Output the [X, Y] coordinate of the center of the cell containing the given text.  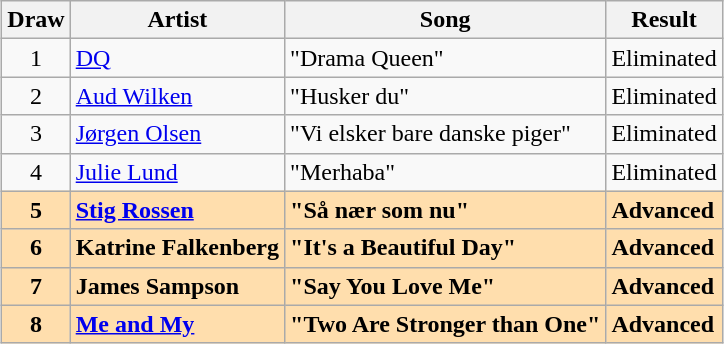
2 [36, 96]
"Two Are Stronger than One" [446, 324]
"Så nær som nu" [446, 210]
Aud Wilken [177, 96]
Stig Rossen [177, 210]
Katrine Falkenberg [177, 248]
Julie Lund [177, 172]
Me and My [177, 324]
"Say You Love Me" [446, 286]
"Vi elsker bare danske piger" [446, 134]
James Sampson [177, 286]
6 [36, 248]
"It's a Beautiful Day" [446, 248]
5 [36, 210]
DQ [177, 58]
Artist [177, 20]
1 [36, 58]
3 [36, 134]
Jørgen Olsen [177, 134]
"Husker du" [446, 96]
Result [664, 20]
Song [446, 20]
"Drama Queen" [446, 58]
"Merhaba" [446, 172]
8 [36, 324]
Draw [36, 20]
7 [36, 286]
4 [36, 172]
